For the text-containing cell, return its midpoint in (X, Y) coordinate format. 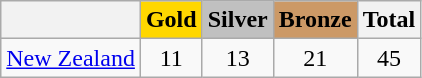
Total (389, 20)
11 (171, 58)
45 (389, 58)
Silver (238, 20)
Gold (171, 20)
21 (315, 58)
13 (238, 58)
Bronze (315, 20)
New Zealand (71, 58)
